Return (x, y) of the center of cell containing provided text 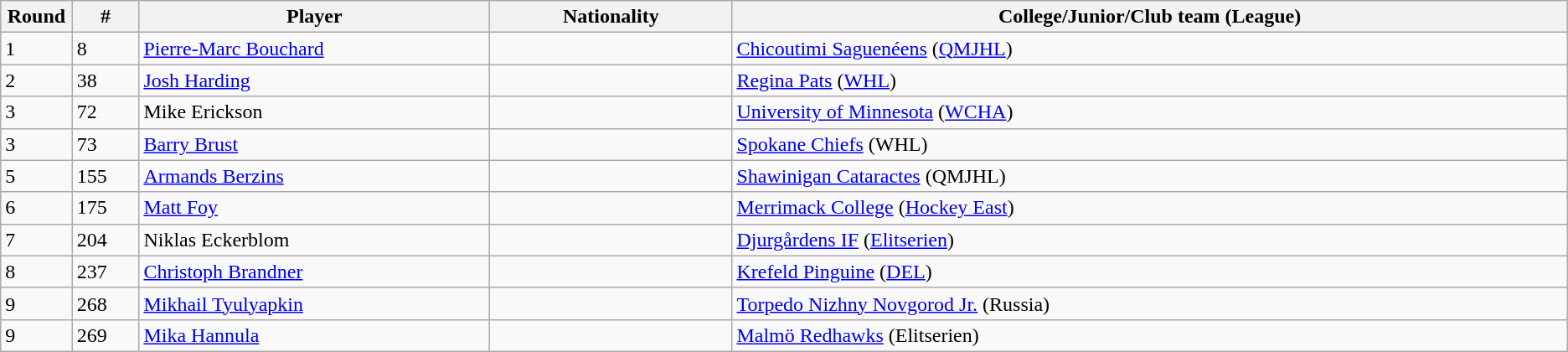
Regina Pats (WHL) (1149, 80)
Player (315, 17)
155 (106, 176)
University of Minnesota (WCHA) (1149, 112)
Mike Erickson (315, 112)
2 (37, 80)
Barry Brust (315, 144)
Krefeld Pinguine (DEL) (1149, 272)
Christoph Brandner (315, 272)
Mikhail Tyulyapkin (315, 303)
Round (37, 17)
Torpedo Nizhny Novgorod Jr. (Russia) (1149, 303)
Niklas Eckerblom (315, 240)
Pierre-Marc Bouchard (315, 49)
72 (106, 112)
237 (106, 272)
Malmö Redhawks (Elitserien) (1149, 335)
Chicoutimi Saguenéens (QMJHL) (1149, 49)
204 (106, 240)
Josh Harding (315, 80)
5 (37, 176)
Nationality (611, 17)
Djurgårdens IF (Elitserien) (1149, 240)
6 (37, 208)
College/Junior/Club team (League) (1149, 17)
268 (106, 303)
Armands Berzins (315, 176)
73 (106, 144)
7 (37, 240)
# (106, 17)
269 (106, 335)
1 (37, 49)
Merrimack College (Hockey East) (1149, 208)
Spokane Chiefs (WHL) (1149, 144)
Mika Hannula (315, 335)
175 (106, 208)
Matt Foy (315, 208)
38 (106, 80)
Shawinigan Cataractes (QMJHL) (1149, 176)
